Provide the (x, y) coordinate of the cell's center where the given text is located.  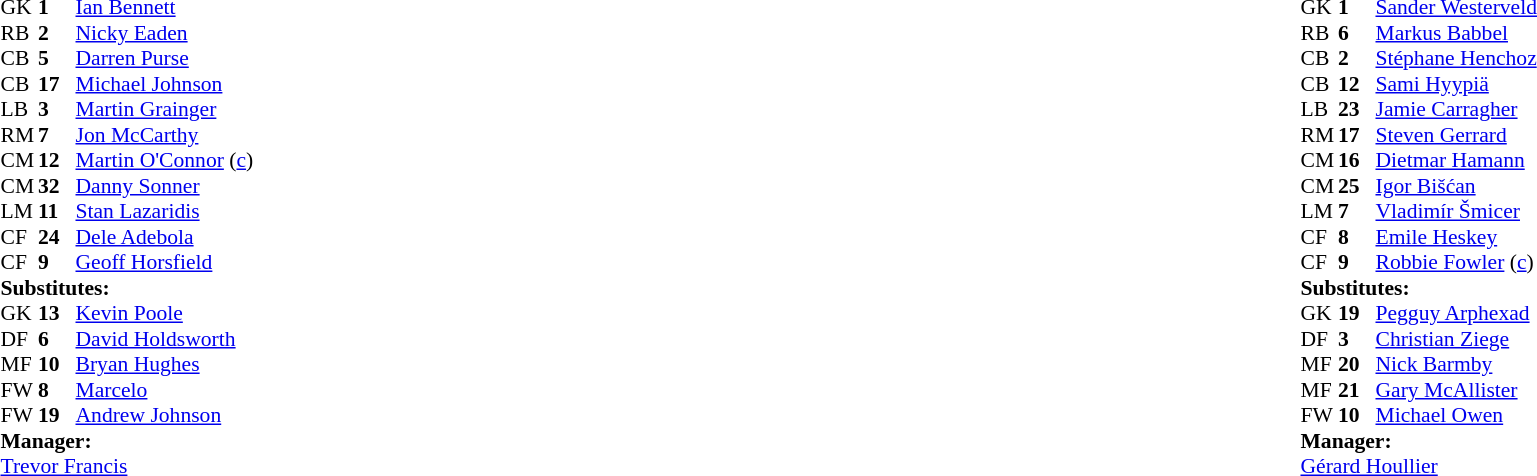
32 (57, 186)
David Holdsworth (165, 339)
Kevin Poole (165, 313)
Nick Barmby (1456, 365)
16 (1357, 161)
11 (57, 211)
25 (1357, 186)
5 (57, 59)
Darren Purse (165, 59)
Robbie Fowler (c) (1456, 263)
Sami Hyypiä (1456, 84)
24 (57, 237)
Christian Ziege (1456, 339)
Vladimír Šmicer (1456, 211)
Danny Sonner (165, 186)
Markus Babbel (1456, 33)
13 (57, 313)
23 (1357, 109)
Nicky Eaden (165, 33)
Pegguy Arphexad (1456, 313)
Jon McCarthy (165, 135)
Steven Gerrard (1456, 135)
Dietmar Hamann (1456, 161)
Emile Heskey (1456, 237)
Michael Owen (1456, 415)
Dele Adebola (165, 237)
Stan Lazaridis (165, 211)
Jamie Carragher (1456, 109)
20 (1357, 365)
Bryan Hughes (165, 365)
Martin O'Connor (c) (165, 161)
21 (1357, 390)
Michael Johnson (165, 84)
Andrew Johnson (165, 415)
Marcelo (165, 390)
Geoff Horsfield (165, 263)
Igor Bišćan (1456, 186)
Gary McAllister (1456, 390)
Martin Grainger (165, 109)
Stéphane Henchoz (1456, 59)
